Pinpoint the cell where the given text exists, returning its [X, Y] midpoint coordinate. 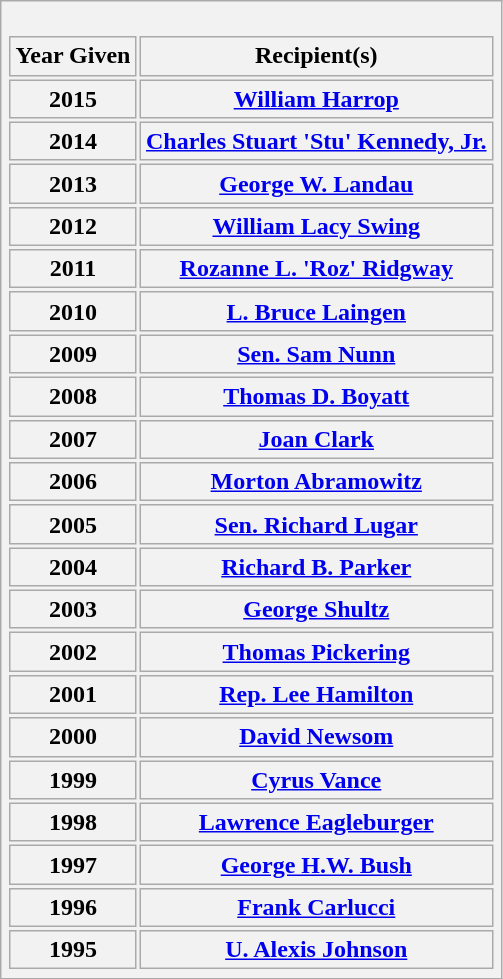
Thomas D. Boyatt [316, 397]
Richard B. Parker [316, 567]
2010 [72, 312]
Cyrus Vance [316, 780]
2007 [72, 439]
L. Bruce Laingen [316, 312]
2008 [72, 397]
2005 [72, 524]
2009 [72, 354]
2001 [72, 695]
Recipient(s) [316, 56]
Morton Abramowitz [316, 482]
U. Alexis Johnson [316, 950]
Thomas Pickering [316, 652]
Sen. Richard Lugar [316, 524]
William Harrop [316, 99]
2006 [72, 482]
2002 [72, 652]
2014 [72, 141]
Joan Clark [316, 439]
2011 [72, 269]
1995 [72, 950]
David Newsom [316, 737]
George H.W. Bush [316, 865]
2015 [72, 99]
Charles Stuart 'Stu' Kennedy, Jr. [316, 141]
2012 [72, 227]
Rep. Lee Hamilton [316, 695]
2000 [72, 737]
1998 [72, 822]
Year Given [72, 56]
2004 [72, 567]
2003 [72, 610]
George Shultz [316, 610]
William Lacy Swing [316, 227]
1999 [72, 780]
George W. Landau [316, 184]
Sen. Sam Nunn [316, 354]
1997 [72, 865]
Frank Carlucci [316, 908]
Rozanne L. 'Roz' Ridgway [316, 269]
2013 [72, 184]
Lawrence Eagleburger [316, 822]
1996 [72, 908]
